Pinpoint the cell where the given text exists, returning its (X, Y) midpoint coordinate. 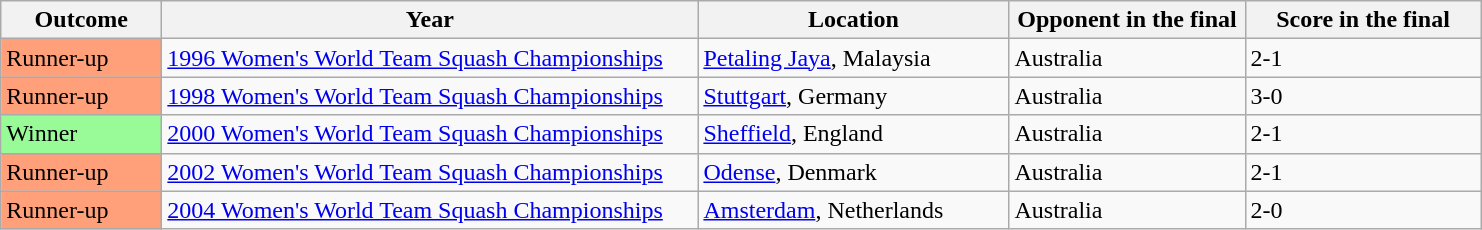
2000 Women's World Team Squash Championships (430, 134)
Stuttgart, Germany (854, 96)
Opponent in the final (1127, 20)
3-0 (1363, 96)
Year (430, 20)
Winner (82, 134)
1996 Women's World Team Squash Championships (430, 58)
Petaling Jaya, Malaysia (854, 58)
1998 Women's World Team Squash Championships (430, 96)
2-0 (1363, 210)
Amsterdam, Netherlands (854, 210)
Odense, Denmark (854, 172)
Location (854, 20)
Outcome (82, 20)
2004 Women's World Team Squash Championships (430, 210)
Score in the final (1363, 20)
Sheffield, England (854, 134)
2002 Women's World Team Squash Championships (430, 172)
